Pinpoint the cell where the given text exists, returning its [x, y] midpoint coordinate. 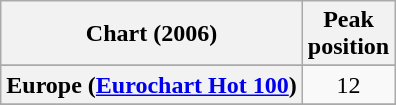
Chart (2006) [152, 34]
12 [348, 85]
Europe (Eurochart Hot 100) [152, 85]
Peakposition [348, 34]
